Detect which cell encompasses the target text, then output its (X, Y) center coordinate. 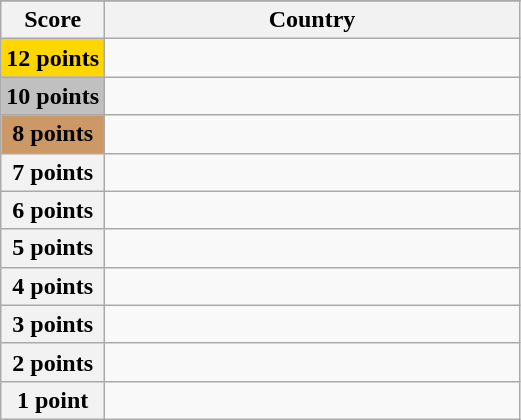
7 points (53, 172)
12 points (53, 58)
3 points (53, 324)
Country (312, 20)
2 points (53, 362)
8 points (53, 134)
10 points (53, 96)
5 points (53, 248)
6 points (53, 210)
4 points (53, 286)
1 point (53, 400)
Score (53, 20)
